Extract the [X, Y] coordinate from the center of the cell holding the provided text.  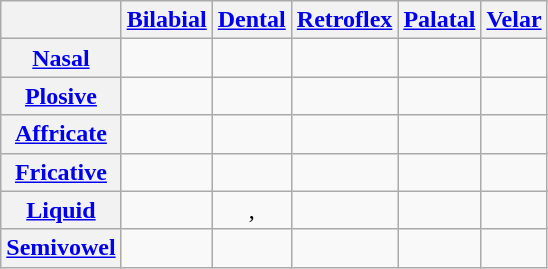
Liquid [61, 210]
Plosive [61, 96]
, [252, 210]
Semivowel [61, 248]
Retroflex [344, 20]
Palatal [440, 20]
Fricative [61, 172]
Dental [252, 20]
Velar [514, 20]
Nasal [61, 58]
Bilabial [166, 20]
Affricate [61, 134]
